Output the (x, y) coordinate of the center of the cell containing the given text.  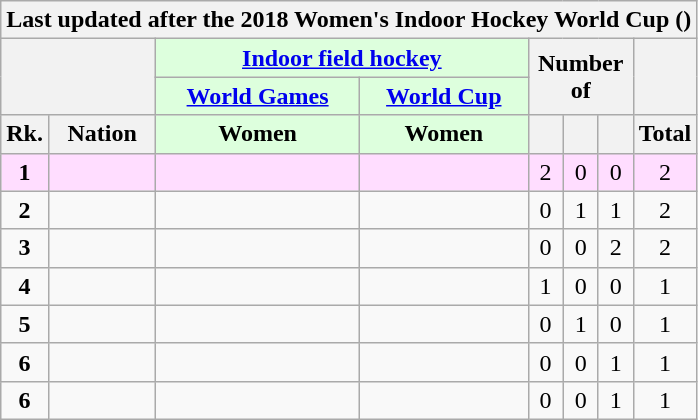
Total (665, 134)
World Games (258, 96)
5 (25, 324)
Last updated after the 2018 Women's Indoor Hockey World Cup () (349, 20)
Number of (580, 77)
World Cup (444, 96)
Rk. (25, 134)
Indoor field hockey (342, 58)
4 (25, 286)
3 (25, 248)
Nation (102, 134)
